For the text-containing cell, return its midpoint in (x, y) coordinate format. 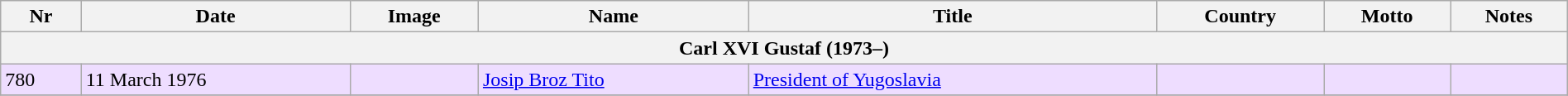
Josip Broz Tito (614, 79)
Title (953, 17)
Image (414, 17)
Notes (1509, 17)
Date (215, 17)
Carl XVI Gustaf (1973–) (784, 48)
Motto (1388, 17)
Name (614, 17)
President of Yugoslavia (953, 79)
11 March 1976 (215, 79)
Country (1240, 17)
Nr (41, 17)
780 (41, 79)
